Identify which cell holds the provided text, then report its [X, Y] central coordinate. 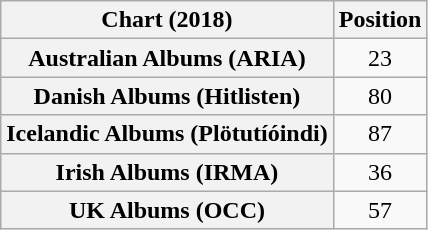
80 [380, 96]
Irish Albums (IRMA) [167, 172]
UK Albums (OCC) [167, 210]
Danish Albums (Hitlisten) [167, 96]
Icelandic Albums (Plötutíóindi) [167, 134]
Chart (2018) [167, 20]
57 [380, 210]
87 [380, 134]
36 [380, 172]
Position [380, 20]
23 [380, 58]
Australian Albums (ARIA) [167, 58]
